Search for the cell housing the specified text and yield its [X, Y] center coordinate. 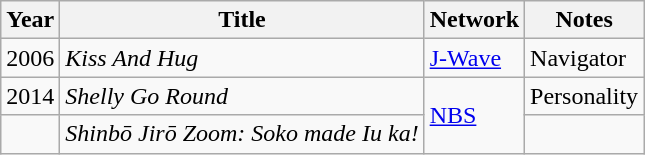
NBS [474, 115]
Shinbō Jirō Zoom: Soko made Iu ka! [242, 134]
2014 [30, 96]
Title [242, 20]
Network [474, 20]
Personality [584, 96]
Shelly Go Round [242, 96]
J-Wave [474, 58]
Year [30, 20]
Navigator [584, 58]
Kiss And Hug [242, 58]
Notes [584, 20]
2006 [30, 58]
